Return the (X, Y) coordinate for the center point of the cell that contains the specified text.  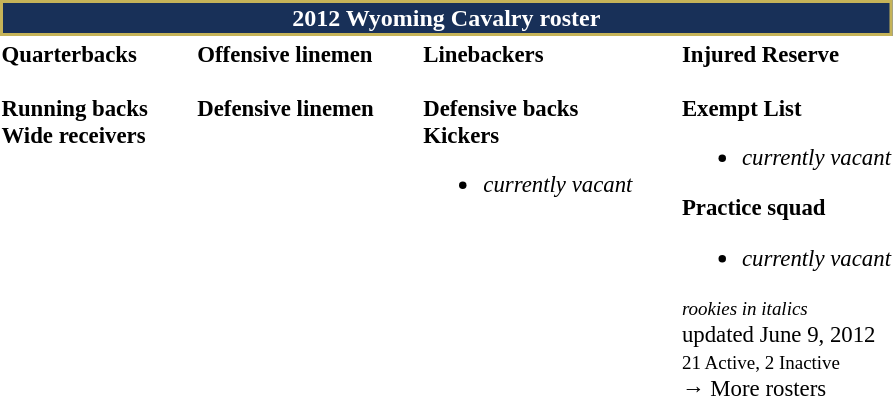
2012 Wyoming Cavalry roster (446, 18)
